For the text-containing cell, return its midpoint in [x, y] coordinate format. 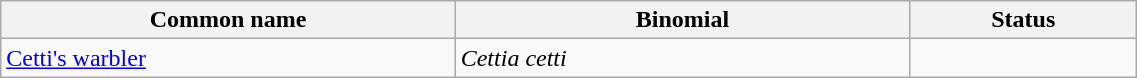
Cetti's warbler [228, 58]
Cettia cetti [682, 58]
Common name [228, 20]
Binomial [682, 20]
Status [1024, 20]
